Identify which cell holds the provided text, then report its [x, y] central coordinate. 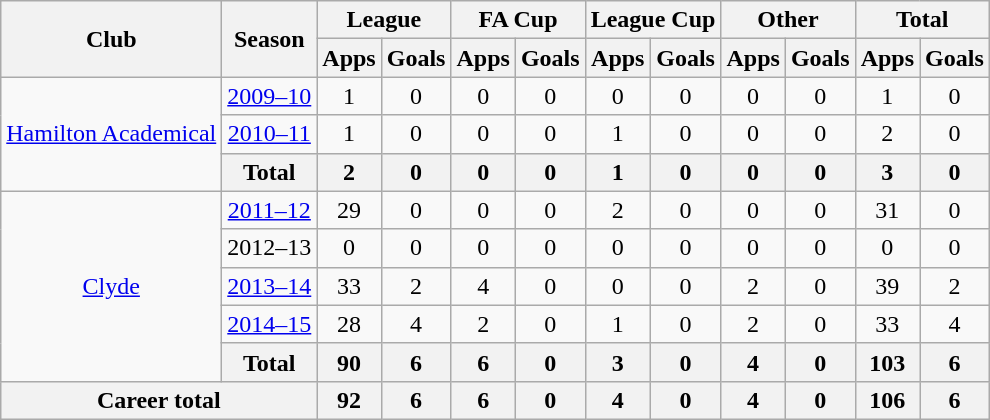
90 [349, 362]
League [384, 20]
Club [112, 39]
2011–12 [270, 210]
Clyde [112, 286]
Hamilton Academical [112, 134]
Career total [159, 400]
2012–13 [270, 248]
2013–14 [270, 286]
2009–10 [270, 96]
League Cup [653, 20]
31 [887, 210]
28 [349, 324]
29 [349, 210]
Other [788, 20]
Season [270, 39]
FA Cup [518, 20]
103 [887, 362]
2014–15 [270, 324]
106 [887, 400]
2010–11 [270, 134]
39 [887, 286]
92 [349, 400]
